For the text-containing cell, return its midpoint in [X, Y] coordinate format. 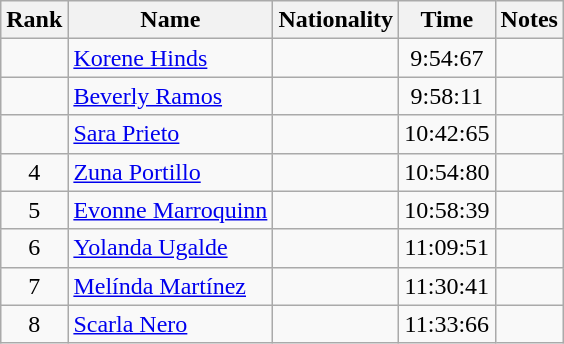
10:54:80 [447, 172]
10:58:39 [447, 210]
10:42:65 [447, 134]
9:58:11 [447, 96]
9:54:67 [447, 58]
6 [34, 248]
11:09:51 [447, 248]
Yolanda Ugalde [170, 248]
Korene Hinds [170, 58]
Rank [34, 20]
11:33:66 [447, 324]
4 [34, 172]
Zuna Portillo [170, 172]
Beverly Ramos [170, 96]
Name [170, 20]
7 [34, 286]
11:30:41 [447, 286]
Time [447, 20]
Sara Prieto [170, 134]
Scarla Nero [170, 324]
Notes [529, 20]
5 [34, 210]
Melínda Martínez [170, 286]
8 [34, 324]
Nationality [336, 20]
Evonne Marroquinn [170, 210]
